Extract the (X, Y) coordinate from the center of the cell holding the provided text.  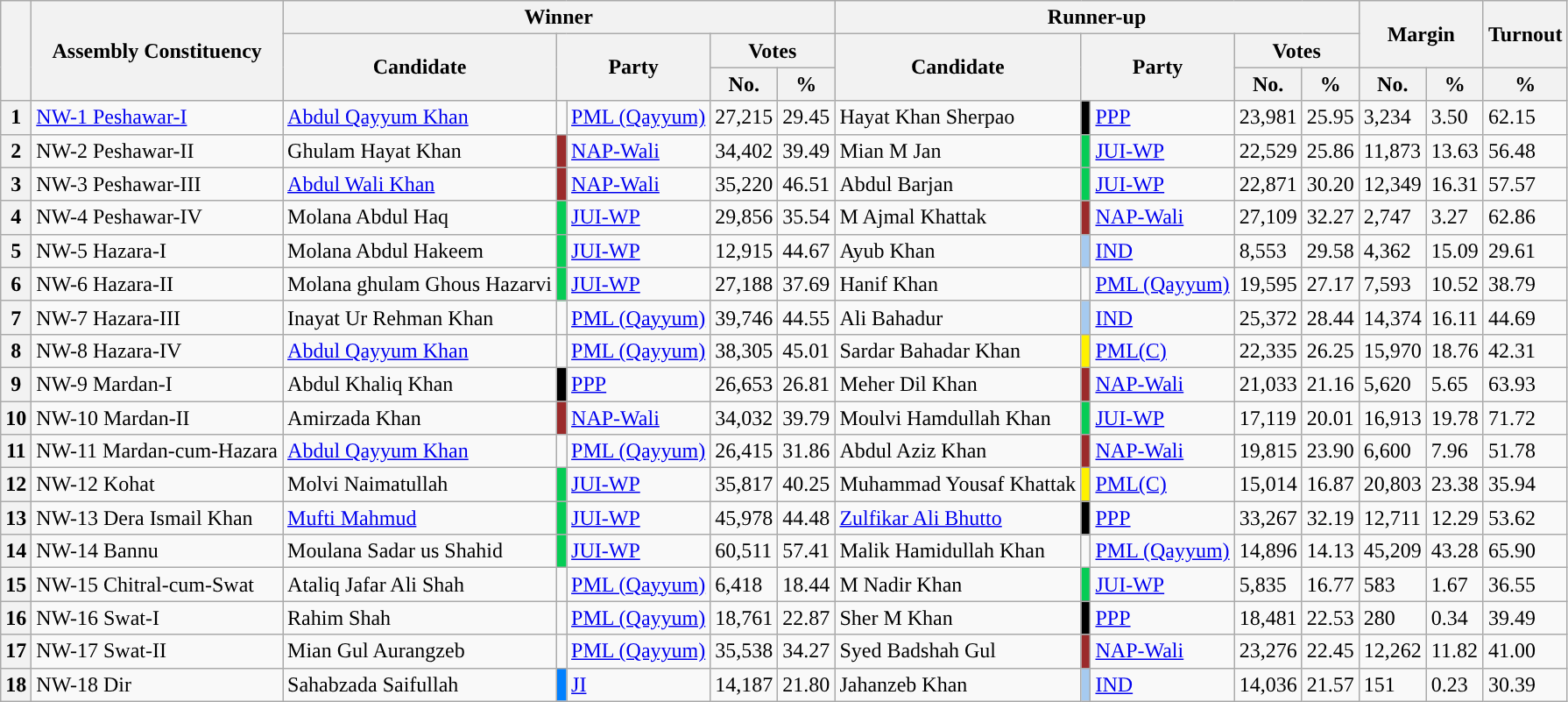
7.96 (1454, 451)
23.90 (1330, 451)
Abdul Barjan (958, 184)
3,234 (1393, 117)
NW-15 Chitral-cum-Swat (158, 585)
32.27 (1330, 217)
Ghulam Hayat Khan (420, 151)
0.34 (1454, 618)
16 (16, 618)
11,873 (1393, 151)
NW-12 Kohat (158, 485)
7 (16, 317)
45,209 (1393, 551)
NW-13 Dera Ismail Khan (158, 518)
28.44 (1330, 317)
35,817 (745, 485)
3 (16, 184)
Molana Abdul Hakeem (420, 251)
Ataliq Jafar Ali Shah (420, 585)
63.93 (1525, 384)
39.79 (806, 418)
39,746 (745, 317)
3.50 (1454, 117)
44.69 (1525, 317)
27,188 (745, 284)
15,014 (1268, 485)
12.29 (1454, 518)
Moulvi Hamdullah Khan (958, 418)
18,761 (745, 618)
Sahabzada Saifullah (420, 684)
Hayat Khan Sherpao (958, 117)
34.27 (806, 651)
16.77 (1330, 585)
21.57 (1330, 684)
NW-6 Hazara-II (158, 284)
Jahanzeb Khan (958, 684)
2,747 (1393, 217)
12,711 (1393, 518)
17,119 (1268, 418)
12,915 (745, 251)
Amirzada Khan (420, 418)
Ayub Khan (958, 251)
16.31 (1454, 184)
22.53 (1330, 618)
Turnout (1525, 34)
16.11 (1454, 317)
Mufti Mahmud (420, 518)
4,362 (1393, 251)
27,215 (745, 117)
31.86 (806, 451)
4 (16, 217)
57.41 (806, 551)
34,402 (745, 151)
10 (16, 418)
23.38 (1454, 485)
NW-11 Mardan-cum-Hazara (158, 451)
Molana ghulam Ghous Hazarvi (420, 284)
18,481 (1268, 618)
NW-3 Peshawar-III (158, 184)
Abdul Khaliq Khan (420, 384)
15.09 (1454, 251)
18.44 (806, 585)
Molvi Naimatullah (420, 485)
11 (16, 451)
JI (639, 684)
5,835 (1268, 585)
Assembly Constituency (158, 51)
22,335 (1268, 351)
6,418 (745, 585)
18 (16, 684)
13 (16, 518)
23,981 (1268, 117)
Inayat Ur Rehman Khan (420, 317)
NW-14 Bannu (158, 551)
22,529 (1268, 151)
6,600 (1393, 451)
5.65 (1454, 384)
43.28 (1454, 551)
5,620 (1393, 384)
14,187 (745, 684)
15 (16, 585)
36.55 (1525, 585)
25.86 (1330, 151)
11.82 (1454, 651)
30.39 (1525, 684)
23,276 (1268, 651)
1 (16, 117)
22.87 (806, 618)
Meher Dil Khan (958, 384)
Zulfikar Ali Bhutto (958, 518)
NW-16 Swat-I (158, 618)
53.62 (1525, 518)
Margin (1421, 34)
41.00 (1525, 651)
27,109 (1268, 217)
NW-9 Mardan-I (158, 384)
17 (16, 651)
29.45 (806, 117)
0.23 (1454, 684)
Muhammad Yousaf Khattak (958, 485)
19.78 (1454, 418)
65.90 (1525, 551)
62.86 (1525, 217)
29,856 (745, 217)
NW-4 Peshawar-IV (158, 217)
Abdul Wali Khan (420, 184)
10.52 (1454, 284)
35,538 (745, 651)
27.17 (1330, 284)
Ali Bahadur (958, 317)
20.01 (1330, 418)
21,033 (1268, 384)
14 (16, 551)
Winner (559, 18)
NW-10 Mardan-II (158, 418)
16.87 (1330, 485)
34,032 (745, 418)
29.61 (1525, 251)
57.57 (1525, 184)
13.63 (1454, 151)
33,267 (1268, 518)
Mian M Jan (958, 151)
20,803 (1393, 485)
21.80 (806, 684)
12,349 (1393, 184)
7,593 (1393, 284)
2 (16, 151)
46.51 (806, 184)
18.76 (1454, 351)
25.95 (1330, 117)
Runner-up (1097, 18)
Sardar Bahadar Khan (958, 351)
NW-8 Hazara-IV (158, 351)
NW-5 Hazara-I (158, 251)
60,511 (745, 551)
26,415 (745, 451)
12,262 (1393, 651)
6 (16, 284)
45.01 (806, 351)
25,372 (1268, 317)
35.54 (806, 217)
35.94 (1525, 485)
Sher M Khan (958, 618)
22.45 (1330, 651)
19,815 (1268, 451)
M Ajmal Khattak (958, 217)
40.25 (806, 485)
14,374 (1393, 317)
14,896 (1268, 551)
Rahim Shah (420, 618)
35,220 (745, 184)
30.20 (1330, 184)
45,978 (745, 518)
280 (1393, 618)
51.78 (1525, 451)
21.16 (1330, 384)
151 (1393, 684)
14.13 (1330, 551)
38.79 (1525, 284)
37.69 (806, 284)
NW-2 Peshawar-II (158, 151)
14,036 (1268, 684)
Hanif Khan (958, 284)
Abdul Aziz Khan (958, 451)
32.19 (1330, 518)
8 (16, 351)
583 (1393, 585)
29.58 (1330, 251)
15,970 (1393, 351)
1.67 (1454, 585)
26.25 (1330, 351)
NW-17 Swat-II (158, 651)
NW-7 Hazara-III (158, 317)
Syed Badshah Gul (958, 651)
9 (16, 384)
12 (16, 485)
22,871 (1268, 184)
M Nadir Khan (958, 585)
62.15 (1525, 117)
3.27 (1454, 217)
Moulana Sadar us Shahid (420, 551)
NW-1 Peshawar-I (158, 117)
56.48 (1525, 151)
5 (16, 251)
44.55 (806, 317)
Molana Abdul Haq (420, 217)
38,305 (745, 351)
19,595 (1268, 284)
8,553 (1268, 251)
Malik Hamidullah Khan (958, 551)
26,653 (745, 384)
NW-18 Dir (158, 684)
Mian Gul Aurangzeb (420, 651)
26.81 (806, 384)
44.48 (806, 518)
42.31 (1525, 351)
71.72 (1525, 418)
16,913 (1393, 418)
44.67 (806, 251)
